Detect which cell encompasses the target text, then output its [X, Y] center coordinate. 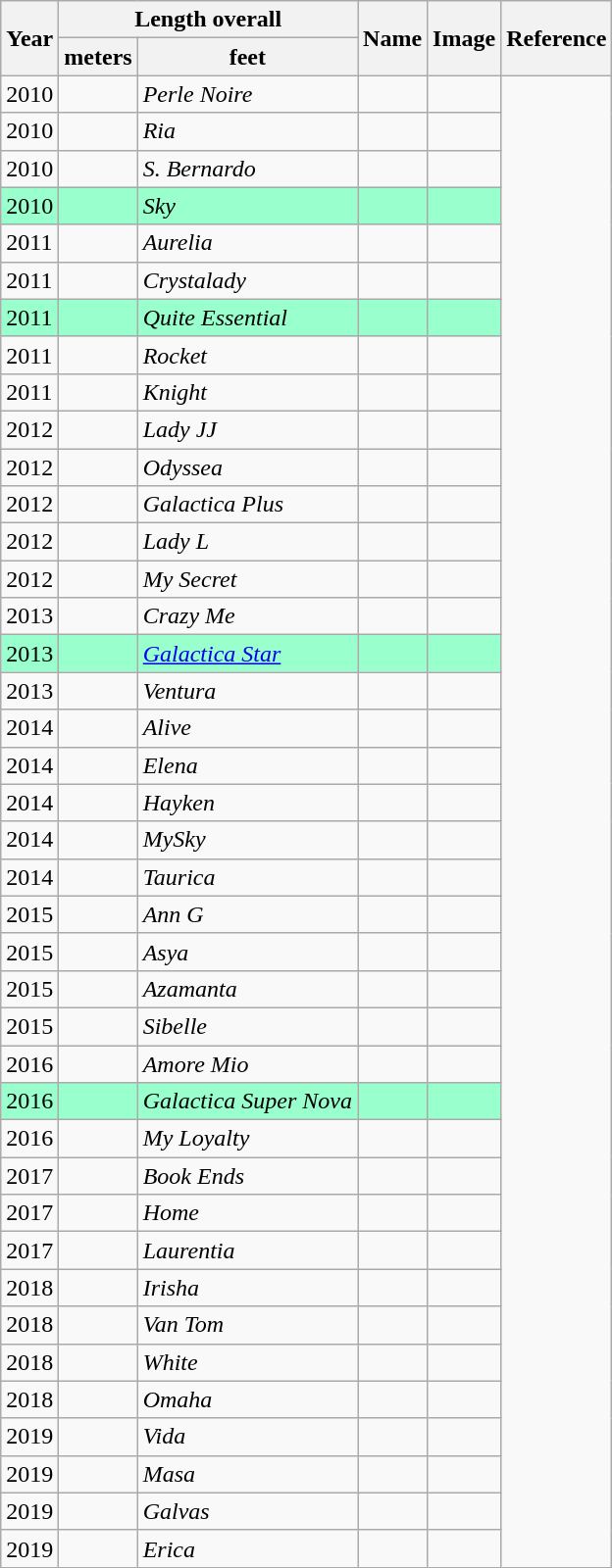
Image [465, 38]
Erica [247, 1548]
Knight [247, 392]
MySky [247, 840]
Sky [247, 206]
Ann G [247, 914]
Vida [247, 1437]
Perle Noire [247, 94]
Masa [247, 1474]
My Loyalty [247, 1139]
Galactica Star [247, 654]
Odyssea [247, 467]
Crazy Me [247, 616]
Amore Mio [247, 1063]
Aurelia [247, 243]
Lady JJ [247, 429]
Alive [247, 728]
Asya [247, 952]
Van Tom [247, 1325]
White [247, 1362]
Crystalady [247, 280]
Galactica Plus [247, 505]
Rocket [247, 355]
Taurica [247, 877]
Galactica Super Nova [247, 1102]
Galvas [247, 1511]
S. Bernardo [247, 169]
Quite Essential [247, 318]
Azamanta [247, 989]
Irisha [247, 1288]
Laurentia [247, 1250]
Reference [557, 38]
meters [98, 57]
Ventura [247, 691]
Name [392, 38]
Omaha [247, 1399]
Ria [247, 131]
feet [247, 57]
Home [247, 1213]
Elena [247, 765]
Book Ends [247, 1176]
Hayken [247, 803]
Year [29, 38]
My Secret [247, 579]
Length overall [208, 20]
Lady L [247, 542]
Sibelle [247, 1026]
